Scan for the cell matching the given text and deliver its (X, Y) coordinate at center. 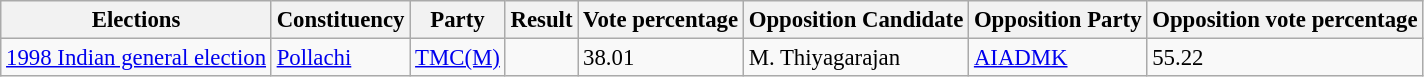
Constituency (340, 20)
Opposition Candidate (856, 20)
Opposition vote percentage (1285, 20)
38.01 (661, 58)
Pollachi (340, 58)
Result (542, 20)
55.22 (1285, 58)
Party (458, 20)
AIADMK (1058, 58)
Vote percentage (661, 20)
1998 Indian general election (136, 58)
Opposition Party (1058, 20)
Elections (136, 20)
M. Thiyagarajan (856, 58)
TMC(M) (458, 58)
